Find where the given text appears and provide that cell's center as (X, Y) coordinate. 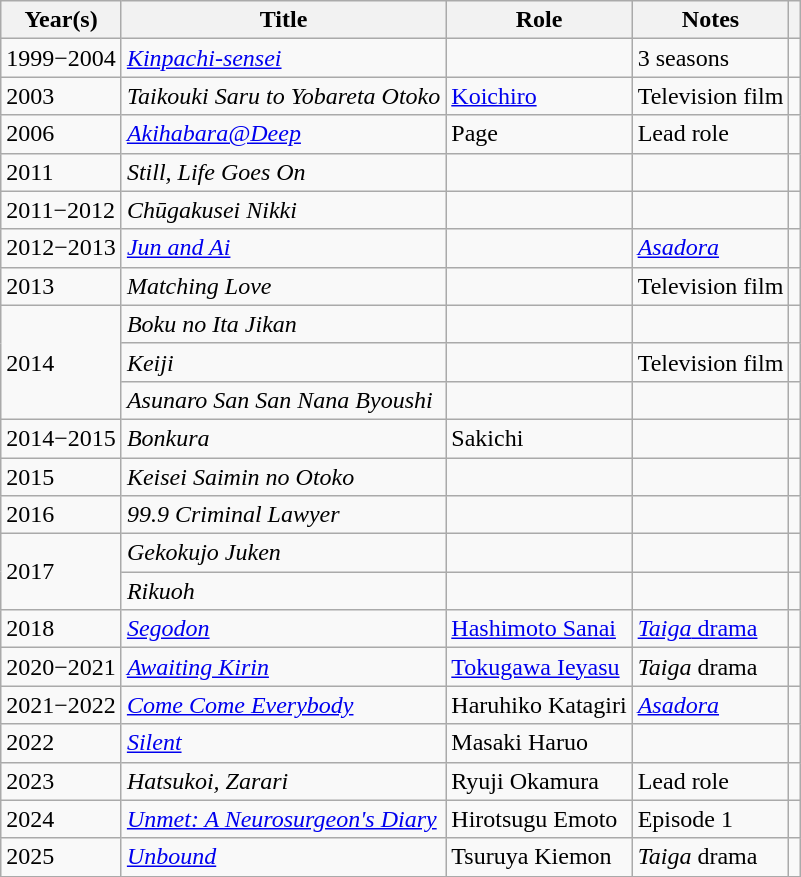
2025 (62, 857)
Haruhiko Katagiri (539, 705)
Chūgakusei Nikki (283, 210)
Jun and Ai (283, 248)
Akihabara@Deep (283, 134)
Asunaro San San Nana Byoushi (283, 400)
2014 (62, 362)
Masaki Haruo (539, 743)
2021−2022 (62, 705)
Bonkura (283, 438)
Kinpachi-sensei (283, 58)
Unbound (283, 857)
Taikouki Saru to Yobareta Otoko (283, 96)
2024 (62, 819)
2018 (62, 629)
Rikuoh (283, 591)
Keiji (283, 362)
Hashimoto Sanai (539, 629)
Hatsukoi, Zarari (283, 781)
2011−2012 (62, 210)
99.9 Criminal Lawyer (283, 515)
1999−2004 (62, 58)
2003 (62, 96)
2020−2021 (62, 667)
Gekokujo Juken (283, 553)
Segodon (283, 629)
Role (539, 20)
2015 (62, 477)
Notes (710, 20)
2011 (62, 172)
2022 (62, 743)
2016 (62, 515)
Silent (283, 743)
Hirotsugu Emoto (539, 819)
Still, Life Goes On (283, 172)
Keisei Saimin no Otoko (283, 477)
Ryuji Okamura (539, 781)
2012−2013 (62, 248)
Title (283, 20)
2023 (62, 781)
2017 (62, 572)
Awaiting Kirin (283, 667)
Sakichi (539, 438)
Page (539, 134)
2014−2015 (62, 438)
Tsuruya Kiemon (539, 857)
Tokugawa Ieyasu (539, 667)
Unmet: A Neurosurgeon's Diary (283, 819)
2013 (62, 286)
Boku no Ita Jikan (283, 324)
2006 (62, 134)
3 seasons (710, 58)
Matching Love (283, 286)
Episode 1 (710, 819)
Come Come Everybody (283, 705)
Year(s) (62, 20)
Koichiro (539, 96)
